Identify which cell holds the provided text, then report its (x, y) central coordinate. 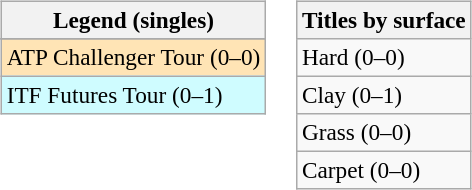
Clay (0–1) (384, 95)
ATP Challenger Tour (0–0) (133, 57)
Titles by surface (384, 20)
ITF Futures Tour (0–1) (133, 95)
Carpet (0–0) (384, 171)
Legend (singles) (133, 20)
Grass (0–0) (384, 133)
Hard (0–0) (384, 57)
